For the text-containing cell, return its midpoint in [x, y] coordinate format. 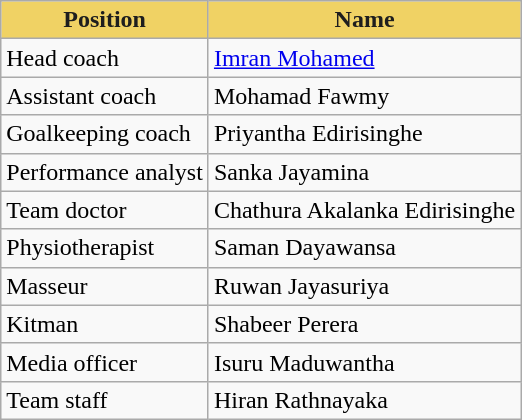
Assistant coach [105, 96]
Kitman [105, 324]
Performance analyst [105, 172]
Imran Mohamed [364, 58]
Team doctor [105, 210]
Goalkeeping coach [105, 134]
Priyantha Edirisinghe [364, 134]
Media officer [105, 362]
Head coach [105, 58]
Physiotherapist [105, 248]
Saman Dayawansa [364, 248]
Chathura Akalanka Edirisinghe [364, 210]
Ruwan Jayasuriya [364, 286]
Team staff [105, 400]
Isuru Maduwantha [364, 362]
Masseur [105, 286]
Mohamad Fawmy [364, 96]
Sanka Jayamina [364, 172]
Name [364, 20]
Hiran Rathnayaka [364, 400]
Position [105, 20]
Shabeer Perera [364, 324]
